Pinpoint the cell where the given text exists, returning its [X, Y] midpoint coordinate. 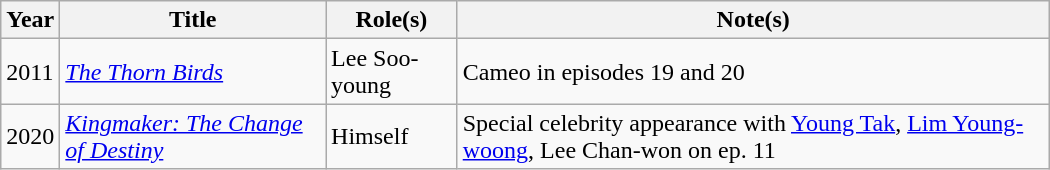
Role(s) [392, 20]
Special celebrity appearance with Young Tak, Lim Young-woong, Lee Chan-won on ep. 11 [753, 136]
Cameo in episodes 19 and 20 [753, 72]
2011 [30, 72]
Note(s) [753, 20]
Himself [392, 136]
Title [193, 20]
2020 [30, 136]
The Thorn Birds [193, 72]
Kingmaker: The Change of Destiny [193, 136]
Lee Soo-young [392, 72]
Year [30, 20]
